Determine the (x, y) coordinate at the center of the cell enclosing the given text.  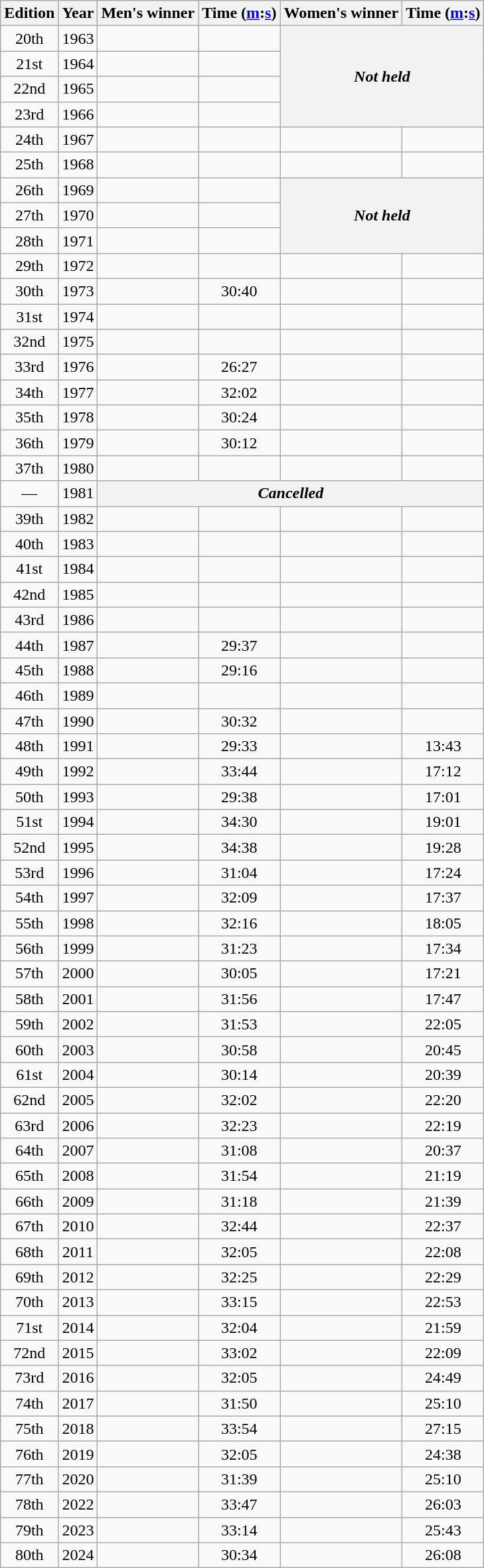
31:08 (239, 1151)
43rd (29, 620)
36th (29, 443)
33:14 (239, 1529)
30:24 (239, 418)
32:09 (239, 898)
1971 (78, 240)
33:44 (239, 772)
48th (29, 746)
26:27 (239, 367)
51st (29, 822)
42nd (29, 594)
30:32 (239, 721)
35th (29, 418)
50th (29, 797)
2008 (78, 1176)
22nd (29, 89)
1985 (78, 594)
27th (29, 215)
30:34 (239, 1555)
— (29, 493)
22:29 (444, 1277)
20:39 (444, 1075)
1963 (78, 39)
1994 (78, 822)
46th (29, 695)
31:18 (239, 1201)
2012 (78, 1277)
17:12 (444, 772)
34:30 (239, 822)
1980 (78, 468)
18:05 (444, 923)
68th (29, 1252)
61st (29, 1075)
30:58 (239, 1049)
26th (29, 190)
21st (29, 64)
22:08 (444, 1252)
26:08 (444, 1555)
30:05 (239, 974)
1982 (78, 519)
2016 (78, 1378)
31:54 (239, 1176)
22:05 (444, 1024)
57th (29, 974)
30:40 (239, 291)
1992 (78, 772)
1969 (78, 190)
2017 (78, 1403)
80th (29, 1555)
31:53 (239, 1024)
2002 (78, 1024)
1995 (78, 847)
1987 (78, 645)
Year (78, 13)
32:23 (239, 1126)
49th (29, 772)
1979 (78, 443)
34:38 (239, 847)
21:39 (444, 1201)
2019 (78, 1454)
19:28 (444, 847)
13:43 (444, 746)
1967 (78, 139)
31:39 (239, 1479)
40th (29, 544)
32:16 (239, 923)
1996 (78, 873)
22:19 (444, 1126)
1997 (78, 898)
60th (29, 1049)
33:54 (239, 1429)
44th (29, 645)
75th (29, 1429)
29th (29, 266)
1978 (78, 418)
41st (29, 569)
55th (29, 923)
Men's winner (148, 13)
1991 (78, 746)
32:44 (239, 1227)
47th (29, 721)
31:56 (239, 999)
1973 (78, 291)
58th (29, 999)
2004 (78, 1075)
2000 (78, 974)
71st (29, 1328)
21:19 (444, 1176)
1968 (78, 165)
26:03 (444, 1504)
2024 (78, 1555)
1983 (78, 544)
76th (29, 1454)
54th (29, 898)
53rd (29, 873)
Women's winner (341, 13)
20:45 (444, 1049)
Edition (29, 13)
70th (29, 1302)
2020 (78, 1479)
52nd (29, 847)
30:12 (239, 443)
33:15 (239, 1302)
25th (29, 165)
74th (29, 1403)
17:47 (444, 999)
29:38 (239, 797)
22:09 (444, 1353)
2013 (78, 1302)
32:25 (239, 1277)
56th (29, 948)
20th (29, 39)
1993 (78, 797)
33:02 (239, 1353)
33rd (29, 367)
45th (29, 670)
34th (29, 392)
24th (29, 139)
20:37 (444, 1151)
32:04 (239, 1328)
17:37 (444, 898)
29:33 (239, 746)
30:14 (239, 1075)
31:04 (239, 873)
1981 (78, 493)
22:53 (444, 1302)
2014 (78, 1328)
1972 (78, 266)
1984 (78, 569)
31:23 (239, 948)
65th (29, 1176)
2018 (78, 1429)
37th (29, 468)
1998 (78, 923)
25:43 (444, 1529)
73rd (29, 1378)
28th (29, 240)
17:01 (444, 797)
64th (29, 1151)
23rd (29, 114)
69th (29, 1277)
2015 (78, 1353)
79th (29, 1529)
21:59 (444, 1328)
1990 (78, 721)
2009 (78, 1201)
Cancelled (291, 493)
31:50 (239, 1403)
62nd (29, 1100)
27:15 (444, 1429)
66th (29, 1201)
77th (29, 1479)
67th (29, 1227)
72nd (29, 1353)
22:20 (444, 1100)
2011 (78, 1252)
39th (29, 519)
19:01 (444, 822)
31st (29, 317)
32nd (29, 342)
59th (29, 1024)
30th (29, 291)
1965 (78, 89)
2007 (78, 1151)
24:38 (444, 1454)
1964 (78, 64)
2023 (78, 1529)
78th (29, 1504)
29:16 (239, 670)
1975 (78, 342)
17:24 (444, 873)
2010 (78, 1227)
1966 (78, 114)
1970 (78, 215)
1977 (78, 392)
17:21 (444, 974)
1988 (78, 670)
1989 (78, 695)
17:34 (444, 948)
24:49 (444, 1378)
2005 (78, 1100)
2003 (78, 1049)
1999 (78, 948)
1986 (78, 620)
2006 (78, 1126)
2001 (78, 999)
22:37 (444, 1227)
2022 (78, 1504)
33:47 (239, 1504)
63rd (29, 1126)
1976 (78, 367)
29:37 (239, 645)
1974 (78, 317)
